Find where the given text appears and provide that cell's center as (x, y) coordinate. 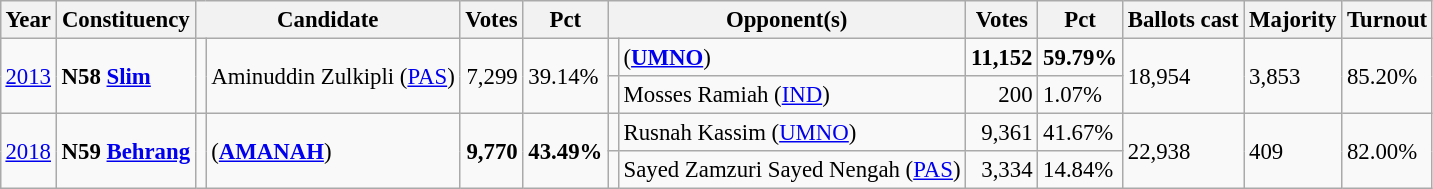
200 (1002, 95)
Mosses Ramiah (IND) (792, 95)
409 (1293, 152)
59.79% (1080, 57)
2018 (28, 152)
41.67% (1080, 133)
Opponent(s) (787, 20)
7,299 (492, 76)
22,938 (1182, 152)
(UMNO) (792, 57)
(AMANAH) (333, 152)
3,334 (1002, 170)
18,954 (1182, 76)
82.00% (1388, 152)
11,152 (1002, 57)
Aminuddin Zulkipli (PAS) (333, 76)
Rusnah Kassim (UMNO) (792, 133)
43.49% (566, 152)
Sayed Zamzuri Sayed Nengah (PAS) (792, 170)
9,770 (492, 152)
14.84% (1080, 170)
39.14% (566, 76)
Ballots cast (1182, 20)
9,361 (1002, 133)
Majority (1293, 20)
Constituency (126, 20)
N58 Slim (126, 76)
2013 (28, 76)
Turnout (1388, 20)
Candidate (328, 20)
3,853 (1293, 76)
Year (28, 20)
N59 Behrang (126, 152)
85.20% (1388, 76)
1.07% (1080, 95)
